Determine the [x, y] coordinate at the center of the cell enclosing the given text.  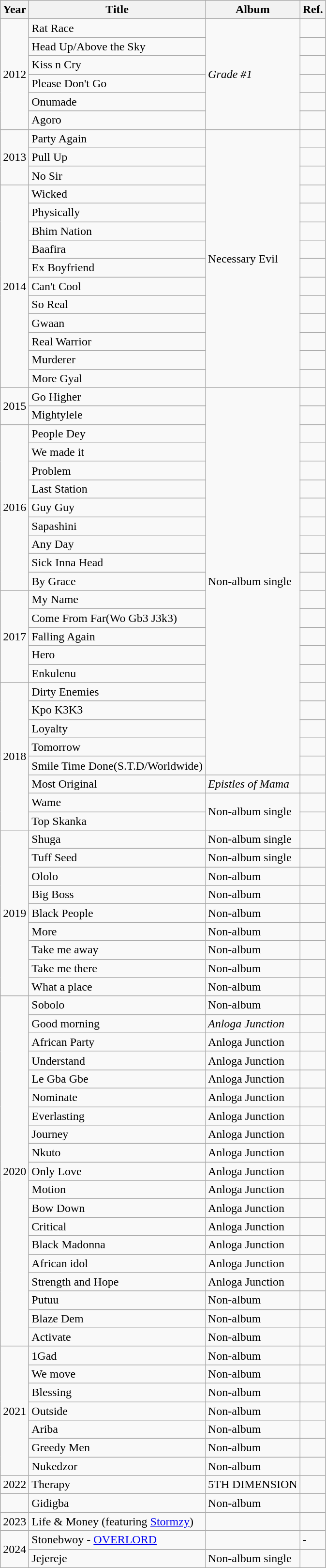
Kiss n Cry [117, 65]
Blaze Dem [117, 1319]
Last Station [117, 489]
Loyalty [117, 729]
Hero [117, 655]
Onumade [117, 102]
Gidigba [117, 1503]
Activate [117, 1337]
Ref. [312, 10]
Go Higher [117, 397]
Blessing [117, 1392]
Critical [117, 1226]
Take me there [117, 968]
Bow Down [117, 1208]
Agoro [117, 120]
African Party [117, 1042]
Enkulenu [117, 673]
5TH DIMENSION [252, 1485]
2014 [15, 286]
We move [117, 1374]
Only Love [117, 1171]
Strength and Hope [117, 1282]
Nominate [117, 1097]
Epistles of Mama [252, 784]
Party Again [117, 139]
Problem [117, 470]
Good morning [117, 1024]
2020 [15, 1171]
Real Warrior [117, 342]
2024 [15, 1549]
Sobolo [117, 1005]
2015 [15, 406]
2016 [15, 508]
Putuu [117, 1300]
Can't Cool [117, 286]
2019 [15, 914]
Dirty Enemies [117, 692]
Rat Race [117, 28]
Title [117, 10]
Black People [117, 913]
More [117, 931]
2022 [15, 1485]
Black Madonna [117, 1245]
Kpo K3K3 [117, 710]
By Grace [117, 581]
Shuga [117, 839]
Gwaan [117, 323]
Guy Guy [117, 507]
Murderer [117, 360]
2013 [15, 157]
2023 [15, 1521]
Smile Time Done(S.T.D/Worldwide) [117, 765]
Sick Inna Head [117, 563]
Wame [117, 802]
Album [252, 10]
More Gyal [117, 378]
1Gad [117, 1355]
Ariba [117, 1429]
Top Skanka [117, 821]
Bhim Nation [117, 231]
Grade #1 [252, 74]
Ex Boyfriend [117, 268]
Physically [117, 212]
People Dey [117, 434]
What a place [117, 987]
Understand [117, 1060]
Take me away [117, 950]
So Real [117, 305]
Wicked [117, 194]
Falling Again [117, 637]
Necessary Evil [252, 259]
Big Boss [117, 895]
Stonebwoy - OVERLORD [117, 1540]
Baafira [117, 249]
Mightylele [117, 415]
Le Gba Gbe [117, 1079]
Most Original [117, 784]
2018 [15, 756]
Sapashini [117, 526]
2017 [15, 637]
Please Don't Go [117, 83]
Come From Far(Wo Gb3 J3k3) [117, 618]
Year [15, 10]
Nukedzor [117, 1466]
Greedy Men [117, 1448]
Nkuto [117, 1153]
Journey [117, 1134]
Everlasting [117, 1116]
Life & Money (featuring Stormzy) [117, 1521]
African idol [117, 1263]
Ololo [117, 876]
Motion [117, 1190]
Pull Up [117, 157]
Jejereje [117, 1558]
Head Up/Above the Sky [117, 47]
2012 [15, 74]
We made it [117, 452]
Outside [117, 1411]
2021 [15, 1411]
Tuff Seed [117, 858]
No Sir [117, 175]
Any Day [117, 544]
My Name [117, 600]
Therapy [117, 1485]
- [312, 1540]
Tomorrow [117, 747]
